Provide the (X, Y) coordinate of the cell's center where the given text is located.  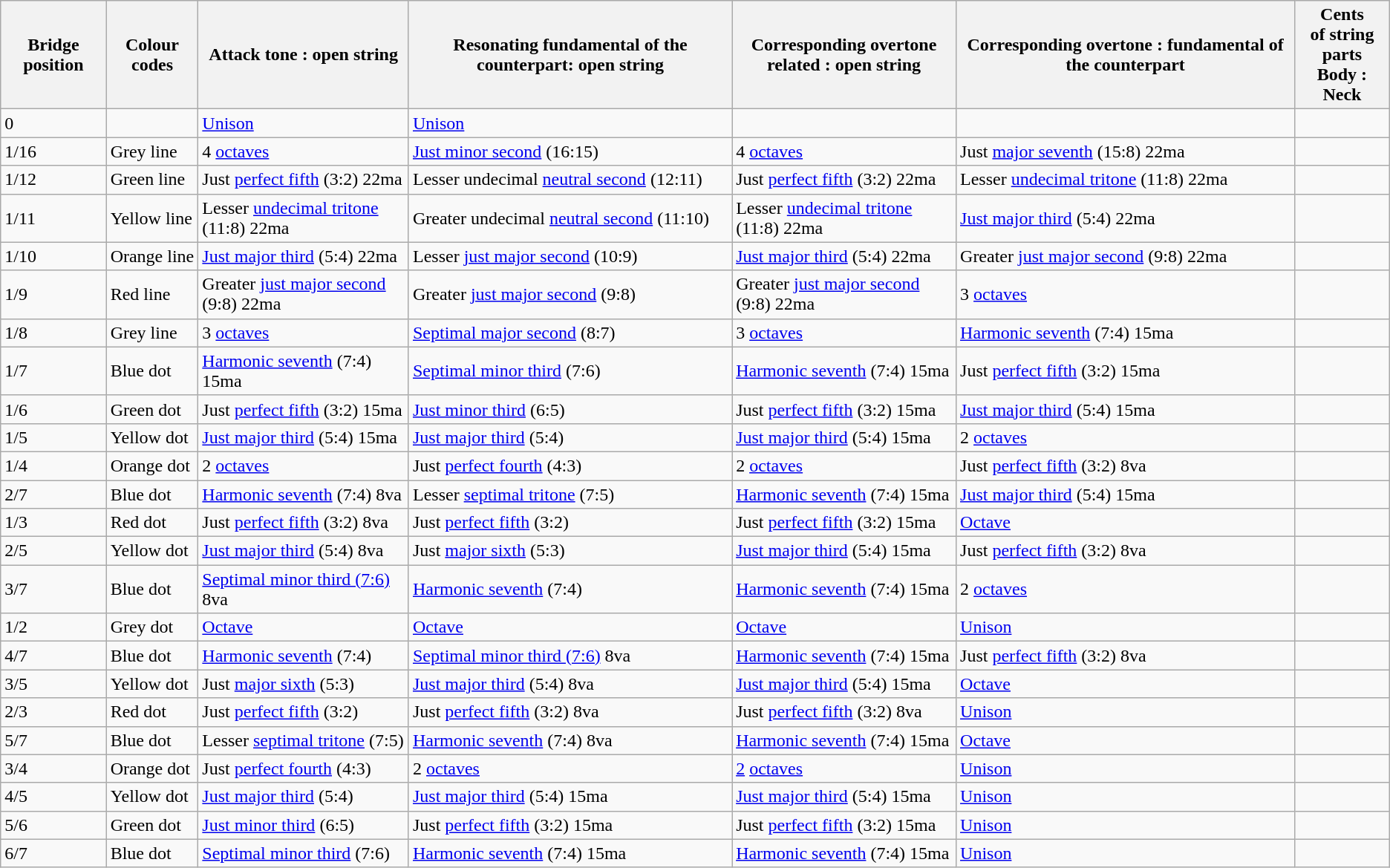
4/7 (53, 656)
Just minor second (16:15) (570, 151)
Centsof string partsBody : Neck (1342, 55)
2/3 (53, 712)
3/7 (53, 590)
Corresponding overtone : fundamental of the counterpart (1126, 55)
1/11 (53, 218)
1/16 (53, 151)
3/4 (53, 769)
Lesser just major second (10:9) (570, 256)
5/6 (53, 825)
Greater undecimal neutral second (11:10) (570, 218)
0 (53, 123)
Orange line (152, 256)
6/7 (53, 853)
2/7 (53, 494)
1/12 (53, 180)
5/7 (53, 740)
3/5 (53, 684)
Grey dot (152, 627)
Lesser undecimal neutral second (12:11) (570, 180)
1/9 (53, 294)
Attack tone : open string (304, 55)
Greater just major second (9:8) (570, 294)
Yellow line (152, 218)
Green line (152, 180)
1/4 (53, 466)
Just major seventh (15:8) 22ma (1126, 151)
1/8 (53, 333)
1/2 (53, 627)
1/7 (53, 371)
Septimal major second (8:7) (570, 333)
1/3 (53, 523)
4/5 (53, 797)
Resonating fundamental of the counterpart: open string (570, 55)
Red line (152, 294)
1/5 (53, 437)
Colour codes (152, 55)
Bridge position (53, 55)
1/6 (53, 409)
1/10 (53, 256)
Corresponding overtonerelated : open string (844, 55)
2/5 (53, 551)
